Extract the [X, Y] coordinate from the center of the cell holding the provided text.  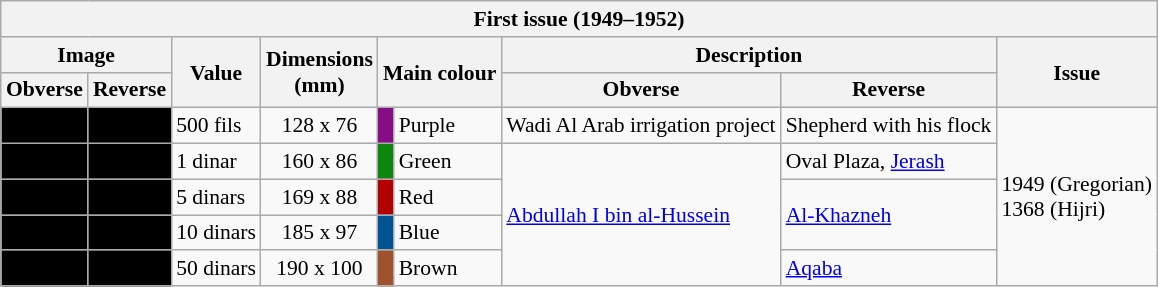
Issue [1076, 72]
128 x 76 [320, 126]
Abdullah I bin al-Hussein [640, 214]
169 x 88 [320, 197]
1 dinar [216, 161]
First issue (1949–1952) [579, 19]
Value [216, 72]
185 x 97 [320, 232]
Oval Plaza, Jerash [889, 161]
Wadi Al Arab irrigation project [640, 126]
Aqaba [889, 268]
5 dinars [216, 197]
Purple [448, 126]
Brown [448, 268]
Description [748, 54]
Blue [448, 232]
Red [448, 197]
500 fils [216, 126]
Shepherd with his flock [889, 126]
Green [448, 161]
50 dinars [216, 268]
Image [86, 54]
10 dinars [216, 232]
Dimensions(mm) [320, 72]
160 x 86 [320, 161]
Al-Khazneh [889, 214]
Main colour [440, 72]
190 x 100 [320, 268]
1949 (Gregorian)1368 (Hijri) [1076, 197]
